Output the [x, y] coordinate of the center of the cell containing the given text.  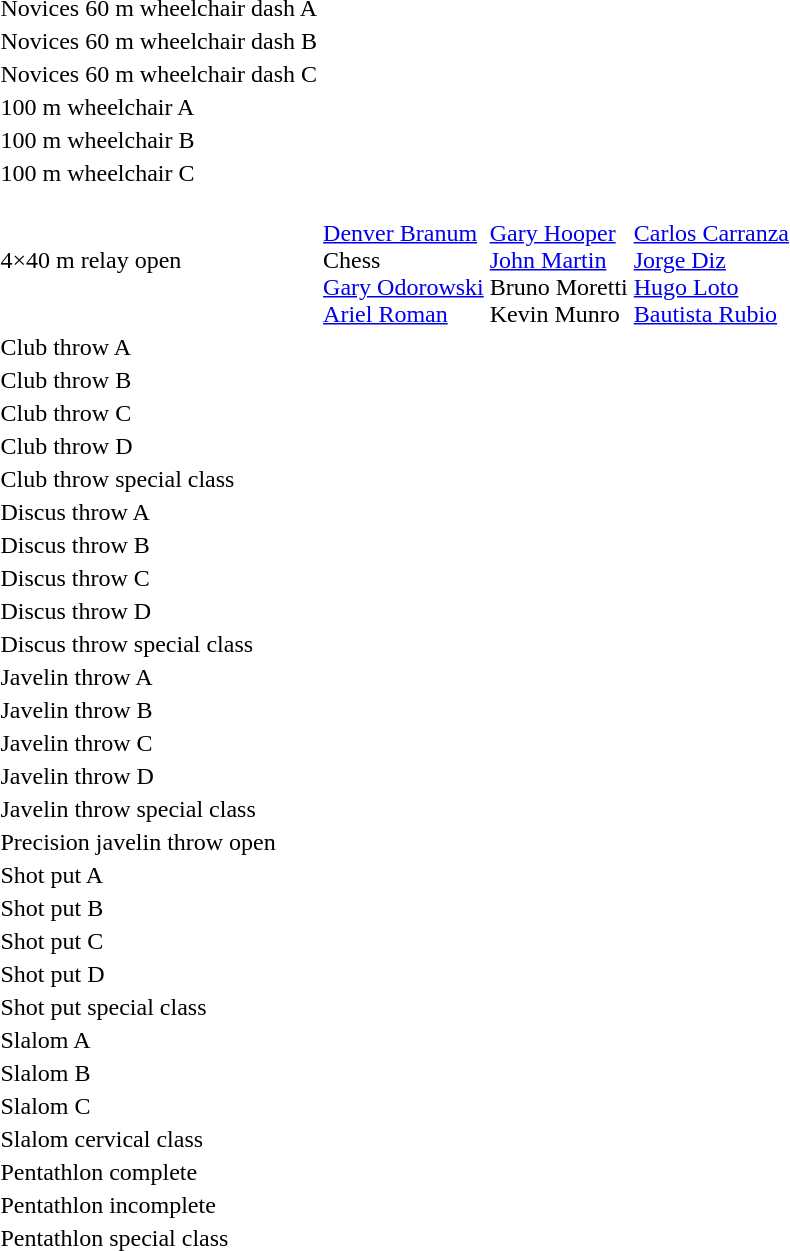
Denver Branum Chess Gary Odorowski Ariel Roman [404, 260]
Gary Hooper John Martin Bruno Moretti Kevin Munro [558, 260]
Carlos Carranza Jorge Diz Hugo Loto Bautista Rubio [711, 260]
